Output the (x, y) coordinate of the center of the cell containing the given text.  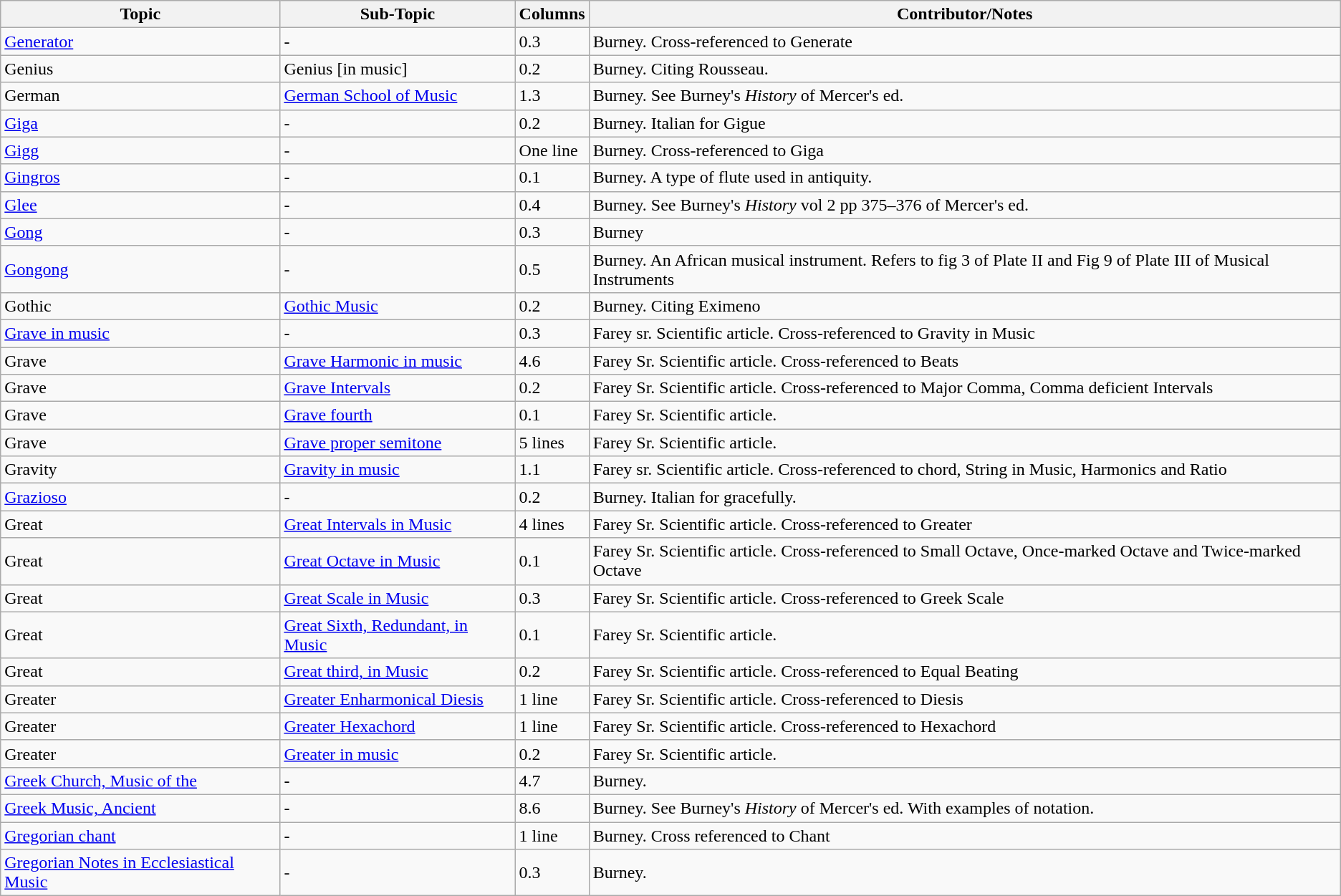
Gregorian Notes in Ecclesiastical Music (140, 872)
Columns (552, 14)
Farey sr. Scientific article. Cross-referenced to chord, String in Music, Harmonics and Ratio (964, 470)
Burney. Citing Rousseau. (964, 69)
Farey Sr. Scientific article. Cross-referenced to Beats (964, 360)
Gravity in music (398, 470)
Glee (140, 205)
Grazioso (140, 497)
Grave Intervals (398, 388)
Farey Sr. Scientific article. Cross-referenced to Major Comma, Comma deficient Intervals (964, 388)
Burney. See Burney's History vol 2 pp 375–376 of Mercer's ed. (964, 205)
Burney. See Burney's History of Mercer's ed. (964, 96)
Grave Harmonic in music (398, 360)
5 lines (552, 443)
Great third, in Music (398, 672)
Grave in music (140, 333)
Burney. An African musical instrument. Refers to fig 3 of Plate II and Fig 9 of Plate III of Musical Instruments (964, 269)
Burney. Cross referenced to Chant (964, 836)
Great Intervals in Music (398, 524)
Farey Sr. Scientific article. Cross-referenced to Greater (964, 524)
One line (552, 150)
0.4 (552, 205)
Farey sr. Scientific article. Cross-referenced to Gravity in Music (964, 333)
Great Scale in Music (398, 598)
Greater Hexachord (398, 726)
Gigg (140, 150)
Grave proper semitone (398, 443)
Gingros (140, 178)
Farey Sr. Scientific article. Cross-referenced to Small Octave, Once-marked Octave and Twice-marked Octave (964, 562)
Burney (964, 232)
Contributor/Notes (964, 14)
Grave fourth (398, 415)
Gregorian chant (140, 836)
0.5 (552, 269)
Farey Sr. Scientific article. Cross-referenced to Equal Beating (964, 672)
Genius (140, 69)
Greek Church, Music of the (140, 781)
Generator (140, 42)
4.7 (552, 781)
Burney. See Burney's History of Mercer's ed. With examples of notation. (964, 808)
Gong (140, 232)
Burney. Italian for gracefully. (964, 497)
Sub-Topic (398, 14)
Greek Music, Ancient (140, 808)
Gongong (140, 269)
1.1 (552, 470)
Greater in music (398, 753)
German (140, 96)
Burney. Citing Eximeno (964, 306)
German School of Music (398, 96)
8.6 (552, 808)
Gravity (140, 470)
Gothic Music (398, 306)
Farey Sr. Scientific article. Cross-referenced to Diesis (964, 699)
Topic (140, 14)
Burney. Italian for Gigue (964, 123)
Genius [in music] (398, 69)
Great Sixth, Redundant, in Music (398, 635)
Great Octave in Music (398, 562)
Farey Sr. Scientific article. Cross-referenced to Greek Scale (964, 598)
Farey Sr. Scientific article. Cross-referenced to Hexachord (964, 726)
Giga (140, 123)
Burney. Cross-referenced to Giga (964, 150)
Burney. Cross-referenced to Generate (964, 42)
Greater Enharmonical Diesis (398, 699)
1.3 (552, 96)
4.6 (552, 360)
Gothic (140, 306)
4 lines (552, 524)
Burney. A type of flute used in antiquity. (964, 178)
